Output the [x, y] coordinate of the center of the cell containing the given text.  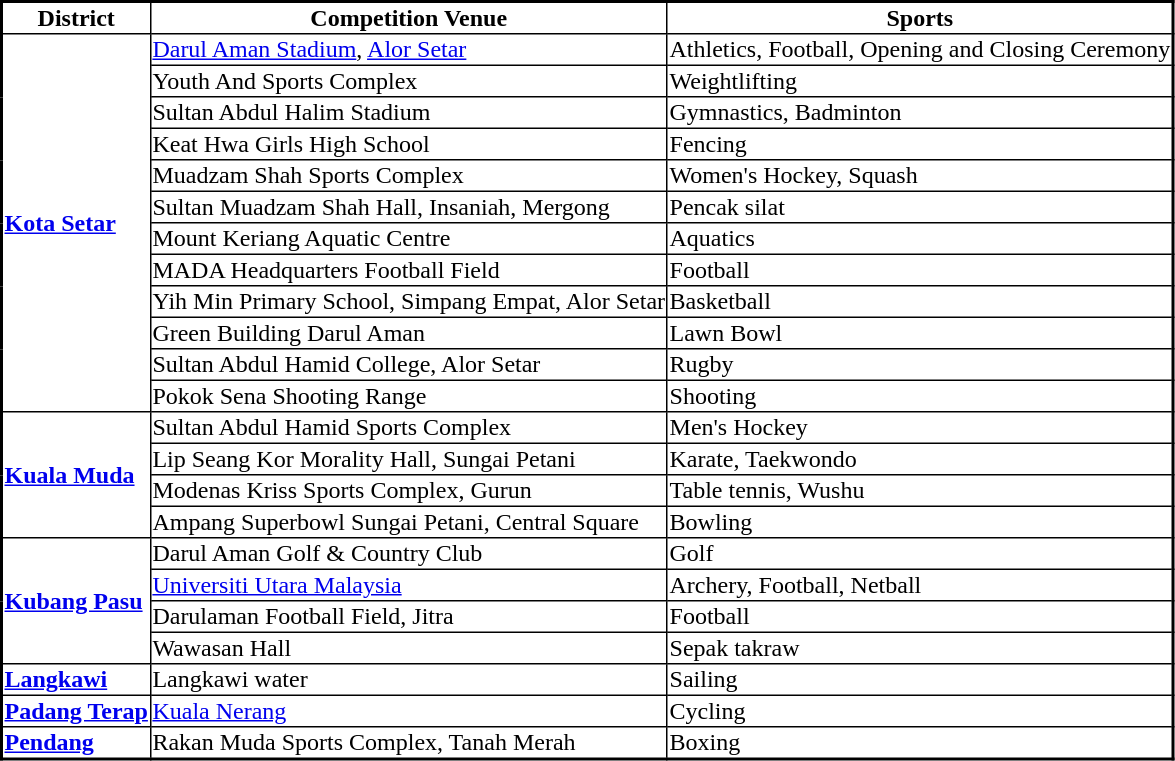
Rugby [920, 365]
Kuala Muda [76, 475]
Langkawi [76, 680]
Sepak takraw [920, 648]
Fencing [920, 144]
Sultan Abdul Hamid College, Alor Setar [408, 365]
Boxing [920, 743]
Wawasan Hall [408, 648]
Rakan Muda Sports Complex, Tanah Merah [408, 743]
Pencak silat [920, 207]
Table tennis, Wushu [920, 491]
Darul Aman Stadium, Alor Setar [408, 50]
Weightlifting [920, 81]
Youth And Sports Complex [408, 81]
Archery, Football, Netball [920, 585]
Langkawi water [408, 680]
Gymnastics, Badminton [920, 113]
Sports [920, 18]
Kota Setar [76, 223]
Pokok Sena Shooting Range [408, 396]
Competition Venue [408, 18]
Athletics, Football, Opening and Closing Ceremony [920, 50]
Sultan Abdul Hamid Sports Complex [408, 428]
Golf [920, 554]
Ampang Superbowl Sungai Petani, Central Square [408, 522]
Sailing [920, 680]
Kubang Pasu [76, 601]
Sultan Abdul Halim Stadium [408, 113]
Sultan Muadzam Shah Hall, Insaniah, Mergong [408, 207]
Lawn Bowl [920, 333]
Green Building Darul Aman [408, 333]
Muadzam Shah Sports Complex [408, 176]
Aquatics [920, 239]
Padang Terap [76, 711]
Women's Hockey, Squash [920, 176]
MADA Headquarters Football Field [408, 270]
Kuala Nerang [408, 711]
Men's Hockey [920, 428]
Keat Hwa Girls High School [408, 144]
Karate, Taekwondo [920, 459]
Pendang [76, 743]
Cycling [920, 711]
Basketball [920, 302]
Mount Keriang Aquatic Centre [408, 239]
Darulaman Football Field, Jitra [408, 617]
Shooting [920, 396]
Lip Seang Kor Morality Hall, Sungai Petani [408, 459]
Bowling [920, 522]
Universiti Utara Malaysia [408, 585]
Modenas Kriss Sports Complex, Gurun [408, 491]
Darul Aman Golf & Country Club [408, 554]
District [76, 18]
Yih Min Primary School, Simpang Empat, Alor Setar [408, 302]
